Extract the (X, Y) coordinate from the center of the cell holding the provided text.  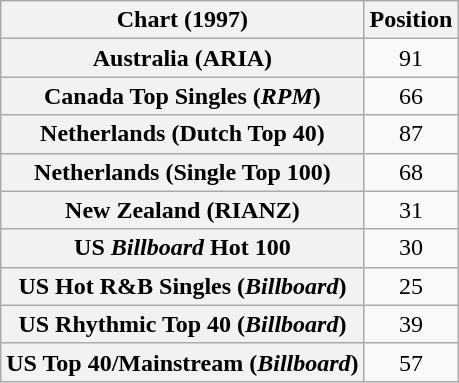
Australia (ARIA) (182, 58)
Chart (1997) (182, 20)
Position (411, 20)
US Top 40/Mainstream (Billboard) (182, 362)
Netherlands (Dutch Top 40) (182, 134)
87 (411, 134)
31 (411, 210)
25 (411, 286)
Canada Top Singles (RPM) (182, 96)
New Zealand (RIANZ) (182, 210)
39 (411, 324)
68 (411, 172)
91 (411, 58)
Netherlands (Single Top 100) (182, 172)
US Billboard Hot 100 (182, 248)
66 (411, 96)
US Hot R&B Singles (Billboard) (182, 286)
57 (411, 362)
US Rhythmic Top 40 (Billboard) (182, 324)
30 (411, 248)
